Detect which cell encompasses the target text, then output its (x, y) center coordinate. 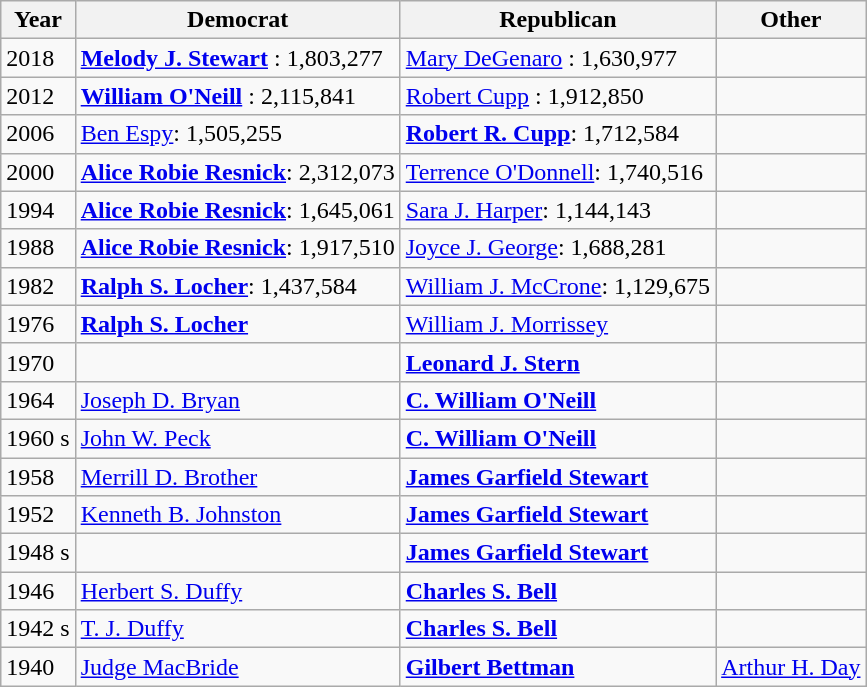
1976 (38, 324)
Terrence O'Donnell: 1,740,516 (558, 172)
1946 (38, 591)
2012 (38, 96)
Herbert S. Duffy (238, 591)
2018 (38, 58)
Ben Espy: 1,505,255 (238, 134)
2006 (38, 134)
William J. Morrissey (558, 324)
1948 s (38, 553)
2000 (38, 172)
Republican (558, 20)
1994 (38, 210)
1958 (38, 477)
1940 (38, 667)
Alice Robie Resnick: 1,645,061 (238, 210)
1942 s (38, 629)
Robert Cupp : 1,912,850 (558, 96)
Kenneth B. Johnston (238, 515)
Ralph S. Locher: 1,437,584 (238, 286)
Joyce J. George: 1,688,281 (558, 248)
Arthur H. Day (791, 667)
Gilbert Bettman (558, 667)
1952 (38, 515)
1970 (38, 362)
1982 (38, 286)
Merrill D. Brother (238, 477)
1988 (38, 248)
William O'Neill : 2,115,841 (238, 96)
Robert R. Cupp: 1,712,584 (558, 134)
Year (38, 20)
1964 (38, 400)
Joseph D. Bryan (238, 400)
Democrat (238, 20)
William J. McCrone: 1,129,675 (558, 286)
T. J. Duffy (238, 629)
Judge MacBride (238, 667)
Sara J. Harper: 1,144,143 (558, 210)
Alice Robie Resnick: 1,917,510 (238, 248)
Leonard J. Stern (558, 362)
Alice Robie Resnick: 2,312,073 (238, 172)
John W. Peck (238, 438)
Melody J. Stewart : 1,803,277 (238, 58)
Ralph S. Locher (238, 324)
Other (791, 20)
Mary DeGenaro : 1,630,977 (558, 58)
1960 s (38, 438)
